From the cell containing the given text, extract its center point as (X, Y) coordinate. 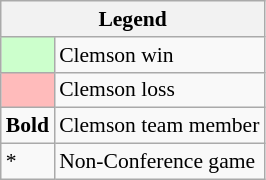
Clemson team member (159, 126)
Non-Conference game (159, 162)
* (28, 162)
Legend (133, 19)
Clemson loss (159, 90)
Clemson win (159, 55)
Bold (28, 126)
